Scan for the cell matching the given text and deliver its (x, y) coordinate at center. 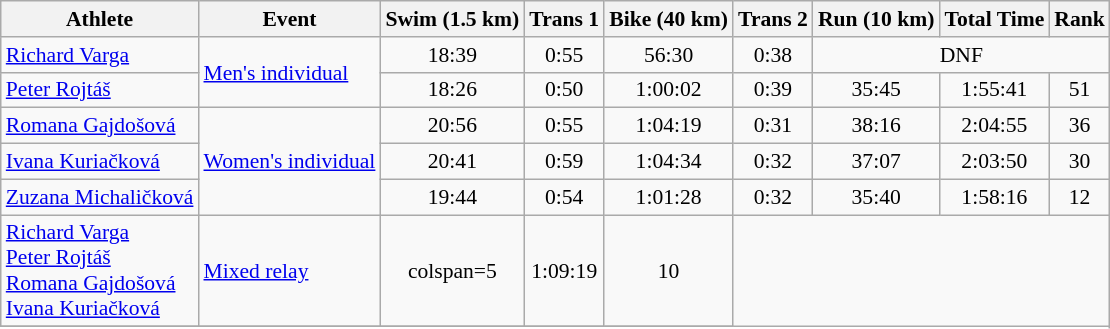
Swim (1.5 km) (452, 19)
Mixed relay (289, 271)
Athlete (100, 19)
2:04:55 (994, 126)
0:31 (773, 126)
colspan=5 (452, 271)
18:39 (452, 55)
19:44 (452, 197)
35:40 (876, 197)
Women's individual (289, 162)
Run (10 km) (876, 19)
Trans 1 (564, 19)
20:56 (452, 126)
0:39 (773, 90)
37:07 (876, 162)
2:03:50 (994, 162)
36 (1080, 126)
0:38 (773, 55)
1:58:16 (994, 197)
12 (1080, 197)
30 (1080, 162)
Event (289, 19)
Zuzana Michaličková (100, 197)
0:54 (564, 197)
1:00:02 (668, 90)
Ivana Kuriačková (100, 162)
Total Time (994, 19)
Trans 2 (773, 19)
Men's individual (289, 72)
Richard Varga (100, 55)
Richard VargaPeter RojtášRomana GajdošováIvana Kuriačková (100, 271)
20:41 (452, 162)
0:50 (564, 90)
Romana Gajdošová (100, 126)
18:26 (452, 90)
Peter Rojtáš (100, 90)
38:16 (876, 126)
0:59 (564, 162)
Bike (40 km) (668, 19)
10 (668, 271)
1:09:19 (564, 271)
1:04:34 (668, 162)
56:30 (668, 55)
1:55:41 (994, 90)
51 (1080, 90)
35:45 (876, 90)
1:01:28 (668, 197)
DNF (962, 55)
1:04:19 (668, 126)
Rank (1080, 19)
